Return [x, y] of the center of cell containing provided text 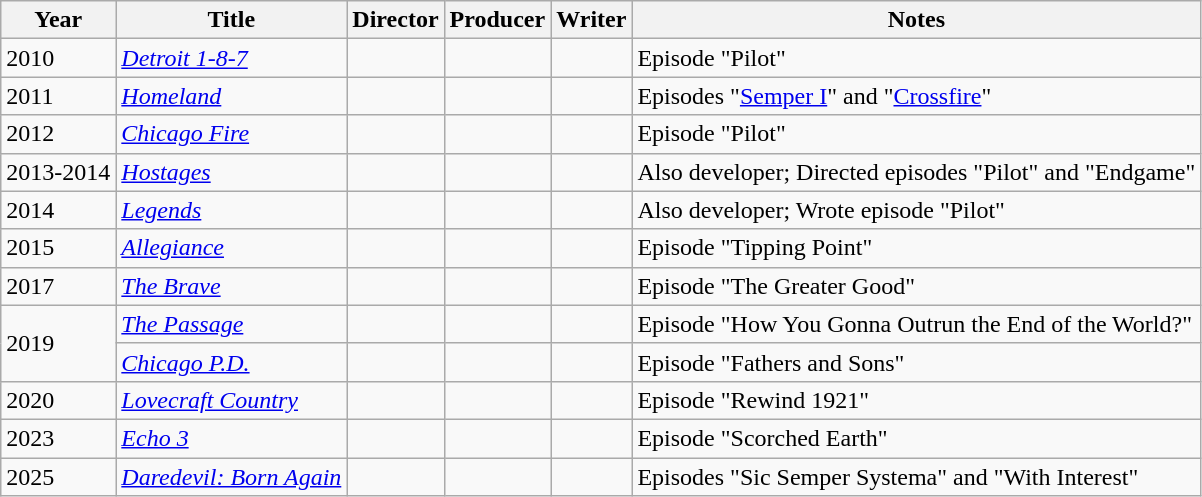
Legends [232, 210]
The Brave [232, 286]
Writer [592, 20]
2014 [58, 210]
Title [232, 20]
Episode "Rewind 1921" [916, 400]
Year [58, 20]
Episode "Tipping Point" [916, 248]
Episode "Scorched Earth" [916, 438]
The Passage [232, 324]
Allegiance [232, 248]
Episode "The Greater Good" [916, 286]
2017 [58, 286]
Episode "Fathers and Sons" [916, 362]
Chicago Fire [232, 134]
2015 [58, 248]
2013-2014 [58, 172]
Daredevil: Born Again [232, 477]
2019 [58, 343]
Also developer; Directed episodes "Pilot" and "Endgame" [916, 172]
2010 [58, 58]
Chicago P.D. [232, 362]
Director [396, 20]
Lovecraft Country [232, 400]
2012 [58, 134]
Echo 3 [232, 438]
Producer [498, 20]
2020 [58, 400]
Detroit 1-8-7 [232, 58]
Episodes "Semper I" and "Crossfire" [916, 96]
Episodes "Sic Semper Systema" and "With Interest" [916, 477]
2023 [58, 438]
Episode "How You Gonna Outrun the End of the World?" [916, 324]
Also developer; Wrote episode "Pilot" [916, 210]
Hostages [232, 172]
2025 [58, 477]
2011 [58, 96]
Homeland [232, 96]
Notes [916, 20]
